Locate the cell with the specified text and output its (x, y) center coordinate. 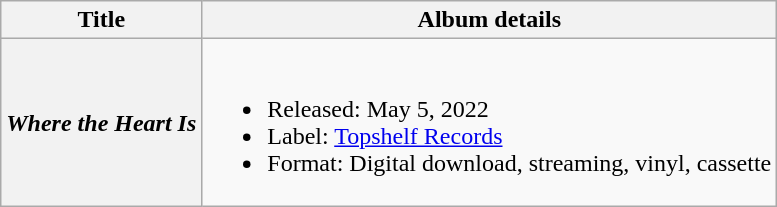
Title (102, 20)
Released: May 5, 2022Label: Topshelf RecordsFormat: Digital download, streaming, vinyl, cassette (490, 122)
Album details (490, 20)
Where the Heart Is (102, 122)
